Return the (X, Y) coordinate for the center point of the cell that contains the specified text.  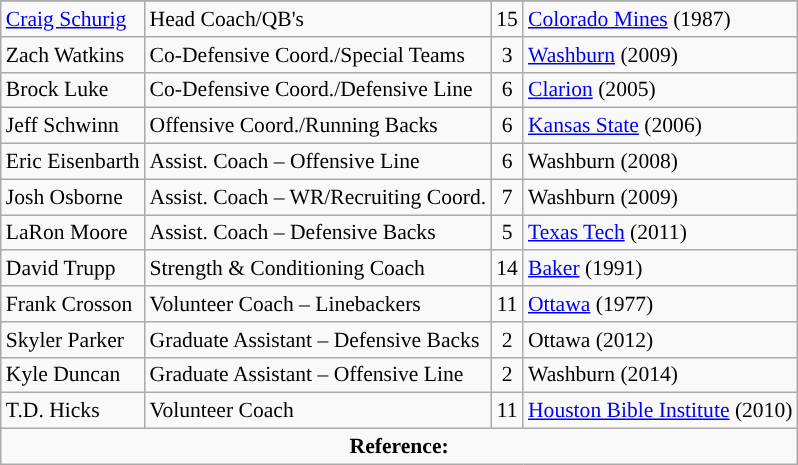
Ottawa (1977) (660, 304)
Texas Tech (2011) (660, 233)
3 (507, 55)
Graduate Assistant – Offensive Line (318, 375)
Assist. Coach – WR/Recruiting Coord. (318, 197)
Co-Defensive Coord./Defensive Line (318, 90)
T.D. Hicks (73, 411)
Reference: (400, 447)
Head Coach/QB's (318, 19)
Skyler Parker (73, 340)
Eric Eisenbarth (73, 162)
Craig Schurig (73, 19)
LaRon Moore (73, 233)
Kyle Duncan (73, 375)
Washburn (2008) (660, 162)
Assist. Coach – Offensive Line (318, 162)
Houston Bible Institute (2010) (660, 411)
Zach Watkins (73, 55)
Volunteer Coach (318, 411)
Washburn (2014) (660, 375)
Baker (1991) (660, 269)
14 (507, 269)
Frank Crosson (73, 304)
Assist. Coach – Defensive Backs (318, 233)
Kansas State (2006) (660, 126)
Offensive Coord./Running Backs (318, 126)
Co-Defensive Coord./Special Teams (318, 55)
Ottawa (2012) (660, 340)
Graduate Assistant – Defensive Backs (318, 340)
Strength & Conditioning Coach (318, 269)
Volunteer Coach – Linebackers (318, 304)
David Trupp (73, 269)
Josh Osborne (73, 197)
7 (507, 197)
5 (507, 233)
Clarion (2005) (660, 90)
15 (507, 19)
Brock Luke (73, 90)
Colorado Mines (1987) (660, 19)
Jeff Schwinn (73, 126)
